Locate the cell with the specified text and output its (X, Y) center coordinate. 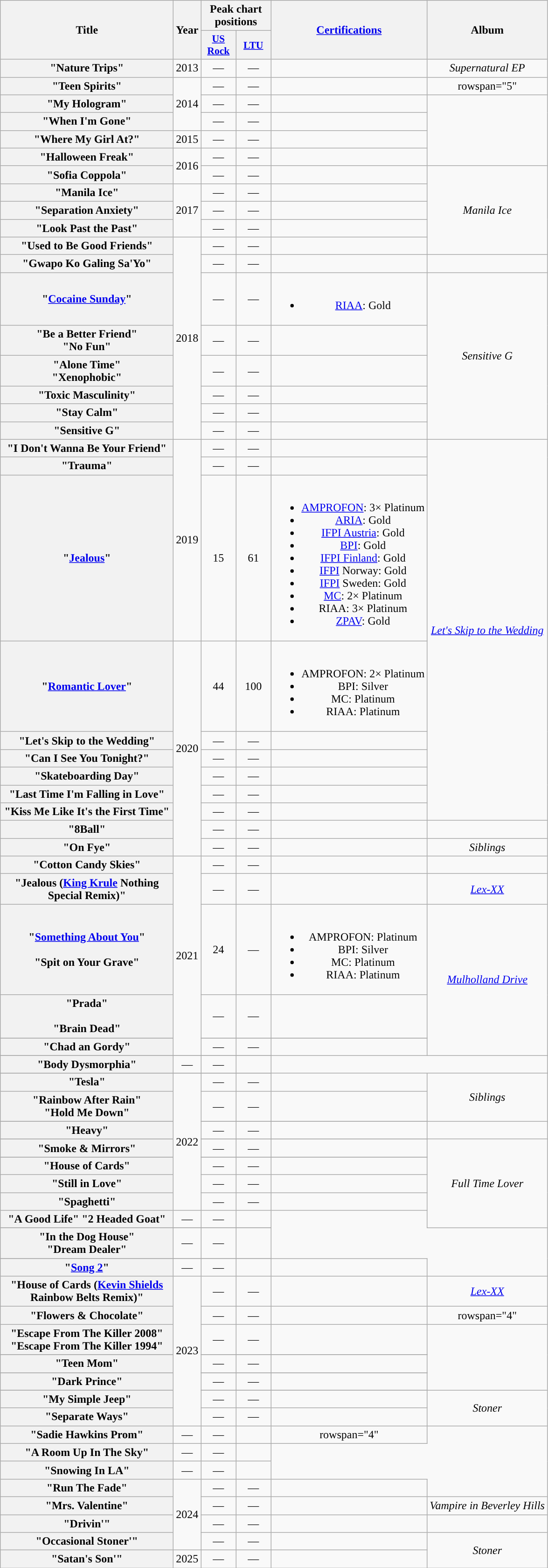
"House of Cards (Kevin Shields Rainbow Belts Remix)" (87, 1291)
"Jealous" (87, 558)
Let's Skip to the Wedding (487, 630)
"Nature Trips" (87, 68)
"Halloween Freak" (87, 157)
24 (218, 949)
"Gwapo Ko Galing Sa'Yo" (87, 264)
"Rainbow After Rain" "Hold Me Down" (87, 1106)
"A Good Life" "2 Headed Goat" (87, 1219)
"Be a Better Friend" "No Fun" (87, 341)
2025 (187, 1559)
"Manila Ice" (87, 192)
"Toxic Masculinity" (87, 395)
61 (254, 558)
2020 (187, 748)
"Kiss Me Like It's the First Time" (87, 812)
Certifications (349, 30)
Title (87, 30)
"Run The Fade" (87, 1488)
"On Fye" (87, 847)
2019 (187, 540)
"Let's Skip to the Wedding" (87, 740)
"My Hologram" (87, 104)
"Spaghetti" (87, 1201)
Manila Ice (487, 210)
"Used to Be Good Friends" (87, 246)
AMPROFON: 2× PlatinumBPI: SilverMC: PlatinumRIAA: Platinum (349, 686)
"Cocaine Sunday" (87, 299)
"Prada" "Brain Dead" (87, 1016)
2024 (187, 1514)
"Song 2" (87, 1267)
Year (187, 30)
"House of Cards" (87, 1166)
"Sofia Coppola" (87, 175)
USRock (218, 45)
"Drivin'" (87, 1523)
Vampire in Beverley Hills (487, 1505)
rowspan="5" (487, 86)
RIAA: Gold (349, 299)
"Flowers & Chocolate" (87, 1315)
"Heavy" (87, 1130)
"In the Dog House" "Dream Dealer" (87, 1244)
"Still in Love" (87, 1183)
"8Ball" (87, 830)
2015 (187, 139)
"Mrs. Valentine" (87, 1505)
2023 (187, 1351)
Sensitive G (487, 356)
2021 (187, 956)
"A Room Up In The Sky" (87, 1452)
"Last Time I'm Falling in Love" (87, 794)
"My Simple Jeep" (87, 1399)
"Teen Mom" (87, 1364)
"Satan's Son'" (87, 1559)
"Separation Anxiety" (87, 210)
"Look Past the Past" (87, 228)
"Can I See You Tonight?" (87, 758)
2018 (187, 338)
15 (218, 558)
AMPROFON: PlatinumBPI: SilverMC: PlatinumRIAA: Platinum (349, 949)
"When I'm Gone" (87, 121)
44 (218, 686)
"Body Dysmorphia" (87, 1064)
Peak chart positions (236, 16)
"Cotton Candy Skies" (87, 865)
2017 (187, 210)
"Where My Girl At?" (87, 139)
"Stay Calm" (87, 413)
"Snowing In LA" (87, 1470)
"Romantic Lover" (87, 686)
"Teen Spirits" (87, 86)
"Chad an Gordy" (87, 1047)
"Trauma" (87, 466)
LTU (254, 45)
Mulholland Drive (487, 980)
"Escape From The Killer 2008" "Escape From The Killer 1994" (87, 1340)
"Jealous (King Krule Nothing Special Remix)" (87, 889)
"Dark Prince" (87, 1381)
2022 (187, 1142)
"Sensitive G" (87, 430)
"Occasional Stoner'" (87, 1541)
"Skateboarding Day" (87, 776)
Supernatural EP (487, 68)
Album (487, 30)
"Tesla" (87, 1082)
"Alone Time" "Xenophobic" (87, 371)
2014 (187, 104)
"Smoke & Mirrors" (87, 1148)
Full Time Lover (487, 1183)
100 (254, 686)
2013 (187, 68)
"Something About You" "Spit on Your Grave" (87, 949)
"Separate Ways" (87, 1417)
2016 (187, 166)
"I Don't Wanna Be Your Friend" (87, 448)
"Sadie Hawkins Prom" (87, 1434)
